Determine the (X, Y) coordinate at the center of the cell enclosing the given text.  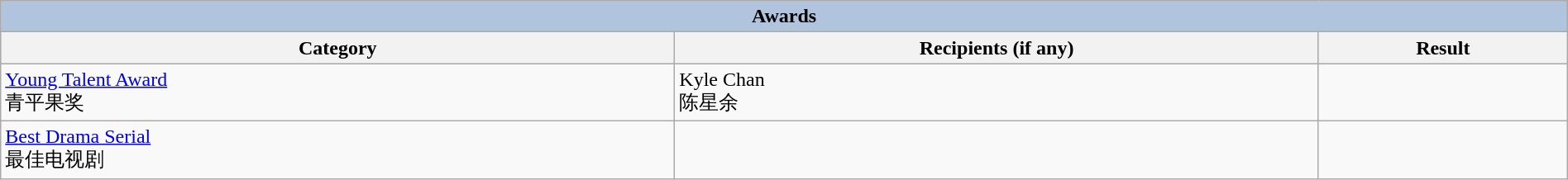
Best Drama Serial 最佳电视剧 (337, 149)
Young Talent Award 青平果奖 (337, 92)
Result (1442, 48)
Kyle Chan 陈星余 (997, 92)
Category (337, 48)
Recipients (if any) (997, 48)
Awards (784, 17)
